Return the [X, Y] coordinate for the center point of the cell that contains the specified text.  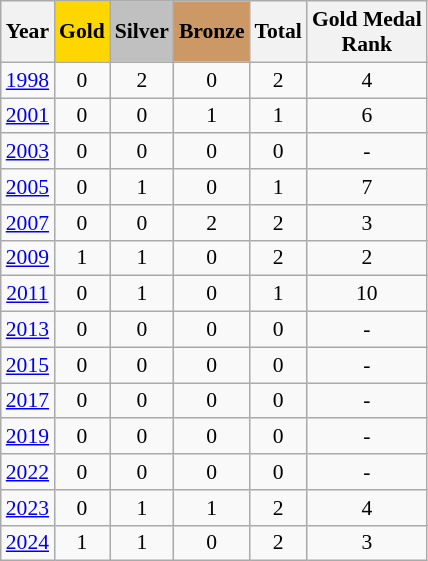
Gold [82, 32]
2024 [28, 543]
Silver [142, 32]
2023 [28, 508]
Total [278, 32]
Year [28, 32]
6 [367, 116]
2019 [28, 437]
2007 [28, 223]
2003 [28, 152]
10 [367, 294]
2005 [28, 187]
Gold Medal Rank [367, 32]
7 [367, 187]
2015 [28, 365]
2011 [28, 294]
2017 [28, 401]
2013 [28, 330]
2009 [28, 258]
Bronze [212, 32]
2001 [28, 116]
2022 [28, 472]
1998 [28, 80]
